Return the [X, Y] coordinate for the center point of the cell that contains the specified text.  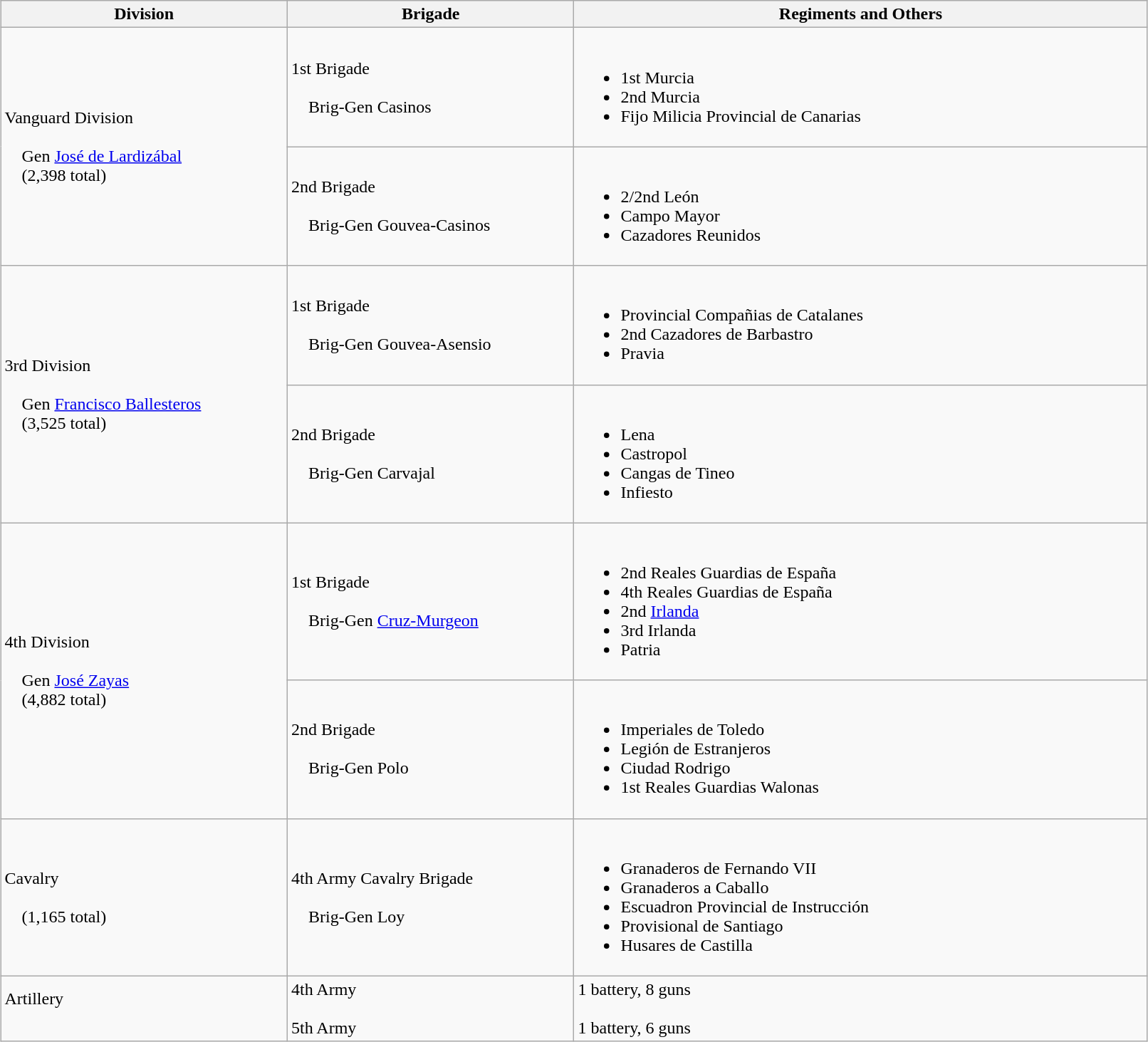
Artillery [144, 1009]
2nd Brigade Brig-Gen Polo [430, 749]
4th Army5th Army [430, 1009]
4th Army Cavalry Brigade Brig-Gen Loy [430, 897]
Division [144, 14]
Provincial Compañias de Catalanes2nd Cazadores de BarbastroPravia [860, 325]
2nd Brigade Brig-Gen Carvajal [430, 454]
Regiments and Others [860, 14]
Brigade [430, 14]
Imperiales de ToledoLegión de EstranjerosCiudad Rodrigo1st Reales Guardias Walonas [860, 749]
1st Brigade Brig-Gen Casinos [430, 87]
Cavalry (1,165 total) [144, 897]
2nd Brigade Brig-Gen Gouvea-Casinos [430, 207]
Vanguard Division Gen José de Lardizábal (2,398 total) [144, 147]
2nd Reales Guardias de España4th Reales Guardias de España2nd Irlanda3rd IrlandaPatria [860, 601]
1st Murcia2nd MurciaFijo Milicia Provincial de Canarias [860, 87]
2/2nd LeónCampo MayorCazadores Reunidos [860, 207]
1st Brigade Brig-Gen Cruz-Murgeon [430, 601]
4th Division Gen José Zayas (4,882 total) [144, 671]
3rd Division Gen Francisco Ballesteros (3,525 total) [144, 395]
LenaCastropolCangas de TineoInfiesto [860, 454]
1 battery, 8 guns1 battery, 6 guns [860, 1009]
1st Brigade Brig-Gen Gouvea-Asensio [430, 325]
Granaderos de Fernando VIIGranaderos a CaballoEscuadron Provincial de InstrucciónProvisional de SantiagoHusares de Castilla [860, 897]
